Provide the [x, y] coordinate of the cell's center where the given text is located.  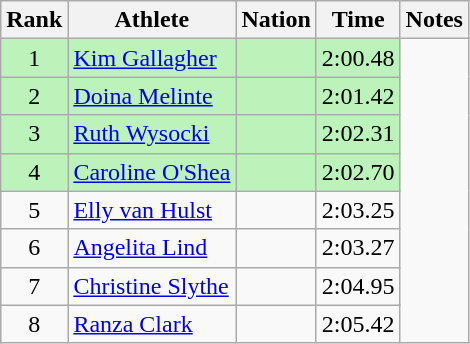
7 [34, 286]
1 [34, 58]
2:01.42 [358, 96]
2:04.95 [358, 286]
Nation [276, 20]
Doina Melinte [152, 96]
5 [34, 210]
2:05.42 [358, 324]
Notes [434, 20]
3 [34, 134]
4 [34, 172]
6 [34, 248]
Angelita Lind [152, 248]
Kim Gallagher [152, 58]
Caroline O'Shea [152, 172]
2:03.27 [358, 248]
Christine Slythe [152, 286]
2:00.48 [358, 58]
2:02.70 [358, 172]
Athlete [152, 20]
2 [34, 96]
2:03.25 [358, 210]
8 [34, 324]
Rank [34, 20]
2:02.31 [358, 134]
Ruth Wysocki [152, 134]
Time [358, 20]
Elly van Hulst [152, 210]
Ranza Clark [152, 324]
